Identify which cell holds the provided text, then report its [x, y] central coordinate. 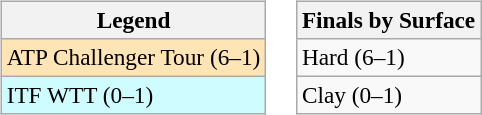
ATP Challenger Tour (6–1) [133, 57]
Hard (6–1) [389, 57]
Finals by Surface [389, 20]
ITF WTT (0–1) [133, 95]
Legend [133, 20]
Clay (0–1) [389, 95]
